Pinpoint the cell where the given text exists, returning its [x, y] midpoint coordinate. 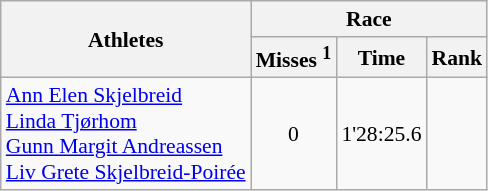
Race [369, 19]
Time [381, 58]
0 [294, 134]
Ann Elen SkjelbreidLinda TjørhomGunn Margit AndreassenLiv Grete Skjelbreid-Poirée [126, 134]
Misses 1 [294, 58]
1'28:25.6 [381, 134]
Athletes [126, 40]
Rank [458, 58]
